Find where the given text appears and provide that cell's center as [x, y] coordinate. 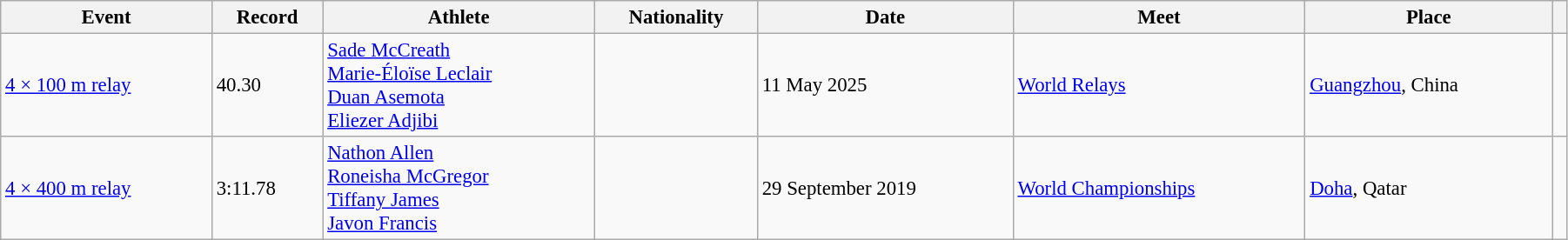
Date [885, 17]
4 × 400 m relay [106, 188]
Record [266, 17]
Meet [1159, 17]
Nationality [675, 17]
40.30 [266, 85]
Guangzhou, China [1429, 85]
Event [106, 17]
Nathon AllenRoneisha McGregorTiffany JamesJavon Francis [459, 188]
World Relays [1159, 85]
Doha, Qatar [1429, 188]
11 May 2025 [885, 85]
World Championships [1159, 188]
3:11.78 [266, 188]
Athlete [459, 17]
Place [1429, 17]
29 September 2019 [885, 188]
Sade McCreathMarie-Éloïse LeclairDuan AsemotaEliezer Adjibi [459, 85]
4 × 100 m relay [106, 85]
